Find where the given text appears and provide that cell's center as (X, Y) coordinate. 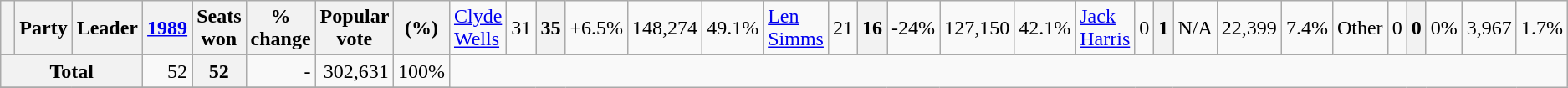
Seats won (219, 28)
49.1% (733, 28)
7.4% (1306, 28)
Leader (107, 28)
Clyde Wells (478, 28)
302,631 (355, 71)
35 (550, 28)
31 (522, 28)
1.7% (1542, 28)
1 (1164, 28)
(%) (421, 28)
22,399 (1249, 28)
+6.5% (597, 28)
0% (1443, 28)
Popular vote (355, 28)
Total (72, 71)
16 (873, 28)
Jack Harris (1106, 28)
100% (421, 71)
42.1% (1045, 28)
Len Simms (796, 28)
21 (843, 28)
Other (1360, 28)
1989 (167, 28)
Party (43, 28)
-24% (913, 28)
3,967 (1489, 28)
N/A (1195, 28)
127,150 (977, 28)
- (281, 71)
148,274 (666, 28)
% change (281, 28)
